Detect which cell encompasses the target text, then output its [X, Y] center coordinate. 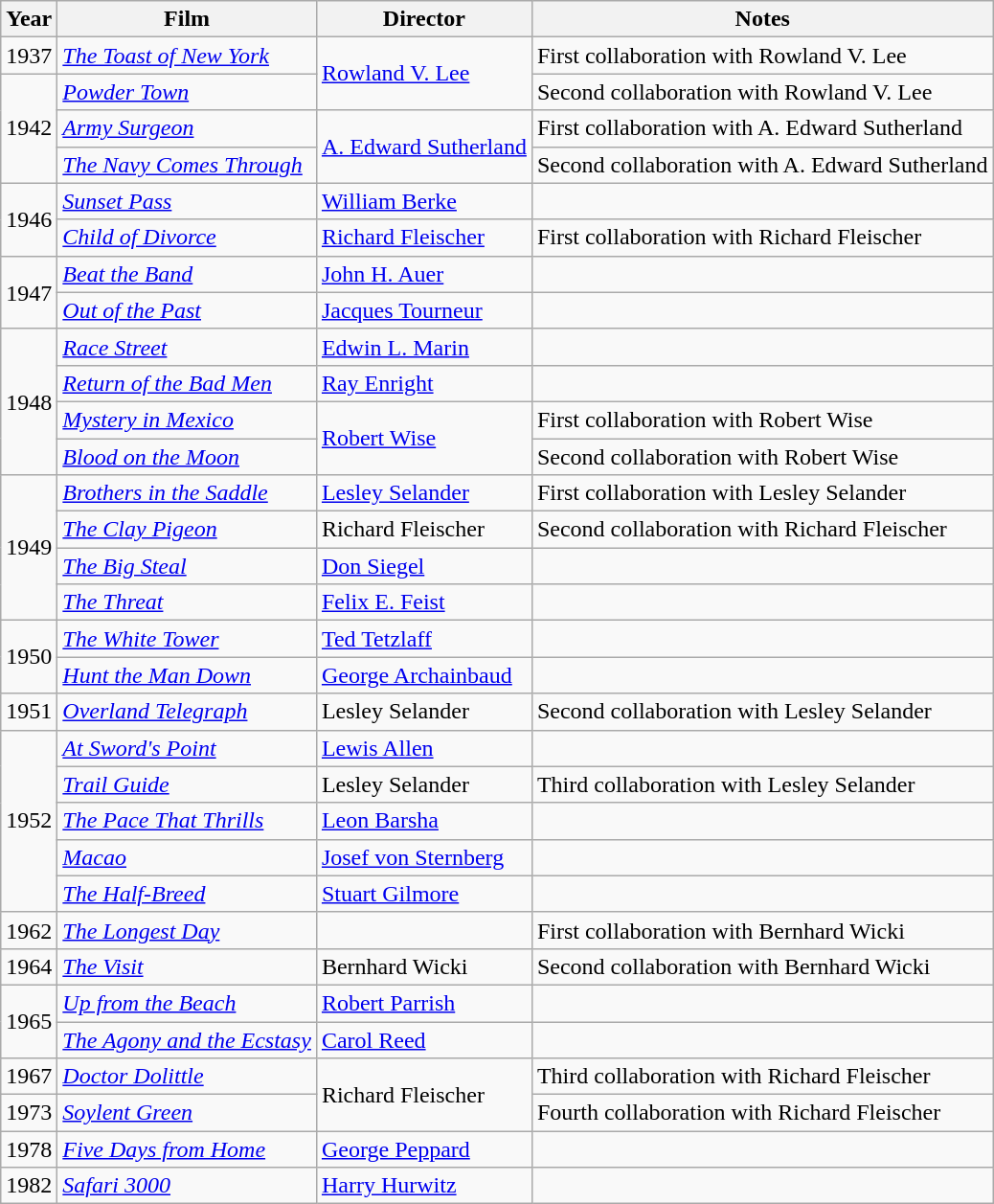
1950 [29, 657]
Fourth collaboration with Richard Fleischer [762, 1113]
Film [188, 19]
Rowland V. Lee [423, 74]
The Big Steal [188, 566]
Beat the Band [188, 274]
Trail Guide [188, 784]
Second collaboration with Lesley Selander [762, 712]
First collaboration with Richard Fleischer [762, 238]
1948 [29, 401]
The Longest Day [188, 930]
Out of the Past [188, 310]
Doctor Dolittle [188, 1077]
Hunt the Man Down [188, 675]
George Archainbaud [423, 675]
First collaboration with Lesley Selander [762, 493]
1937 [29, 56]
The Pace That Thrills [188, 821]
Year [29, 19]
1962 [29, 930]
The Agony and the Ecstasy [188, 1039]
Safari 3000 [188, 1186]
Blood on the Moon [188, 457]
1967 [29, 1077]
Lewis Allen [423, 748]
1947 [29, 292]
Bernhard Wicki [423, 966]
Overland Telegraph [188, 712]
1982 [29, 1186]
1949 [29, 548]
At Sword's Point [188, 748]
Second collaboration with Robert Wise [762, 457]
1978 [29, 1149]
Director [423, 19]
The Toast of New York [188, 56]
1973 [29, 1113]
Powder Town [188, 92]
Second collaboration with Rowland V. Lee [762, 92]
Army Surgeon [188, 128]
Edwin L. Marin [423, 347]
The White Tower [188, 639]
Brothers in the Saddle [188, 493]
Robert Wise [423, 438]
Sunset Pass [188, 201]
1952 [29, 821]
The Visit [188, 966]
Up from the Beach [188, 1003]
Third collaboration with Lesley Selander [762, 784]
First collaboration with A. Edward Sutherland [762, 128]
1946 [29, 219]
Five Days from Home [188, 1149]
Stuart Gilmore [423, 894]
Soylent Green [188, 1113]
William Berke [423, 201]
Don Siegel [423, 566]
The Clay Pigeon [188, 530]
Harry Hurwitz [423, 1186]
1965 [29, 1021]
1942 [29, 128]
Carol Reed [423, 1039]
Second collaboration with A. Edward Sutherland [762, 165]
Second collaboration with Richard Fleischer [762, 530]
John H. Auer [423, 274]
1964 [29, 966]
Race Street [188, 347]
1951 [29, 712]
Return of the Bad Men [188, 383]
Robert Parrish [423, 1003]
Macao [188, 857]
Third collaboration with Richard Fleischer [762, 1077]
Child of Divorce [188, 238]
First collaboration with Rowland V. Lee [762, 56]
Leon Barsha [423, 821]
Ray Enright [423, 383]
A. Edward Sutherland [423, 147]
George Peppard [423, 1149]
First collaboration with Robert Wise [762, 420]
Jacques Tourneur [423, 310]
Felix E. Feist [423, 602]
Ted Tetzlaff [423, 639]
The Navy Comes Through [188, 165]
The Threat [188, 602]
Josef von Sternberg [423, 857]
Mystery in Mexico [188, 420]
Notes [762, 19]
The Half-Breed [188, 894]
Second collaboration with Bernhard Wicki [762, 966]
First collaboration with Bernhard Wicki [762, 930]
